Detect which cell encompasses the target text, then output its (x, y) center coordinate. 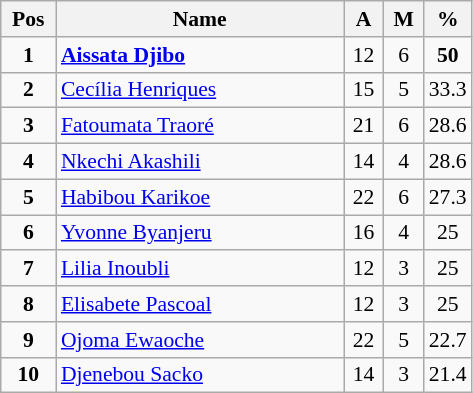
Nkechi Akashili (200, 162)
27.3 (448, 197)
Yvonne Byanjeru (200, 233)
% (448, 19)
Ojoma Ewaoche (200, 340)
Name (200, 19)
Elisabete Pascoal (200, 304)
Djenebou Sacko (200, 375)
33.3 (448, 90)
9 (28, 340)
10 (28, 375)
Cecília Henriques (200, 90)
Aissata Djibo (200, 55)
Pos (28, 19)
7 (28, 269)
Habibou Karikoe (200, 197)
21 (364, 126)
8 (28, 304)
21.4 (448, 375)
Fatoumata Traoré (200, 126)
2 (28, 90)
50 (448, 55)
15 (364, 90)
A (364, 19)
22.7 (448, 340)
16 (364, 233)
1 (28, 55)
M (404, 19)
Lilia Inoubli (200, 269)
